For the text-containing cell, return its midpoint in (x, y) coordinate format. 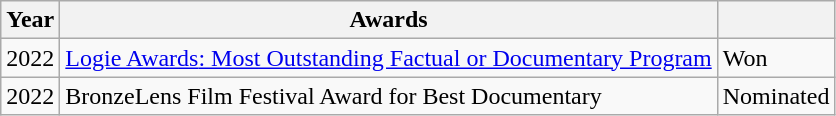
BronzeLens Film Festival Award for Best Documentary (388, 96)
Won (776, 58)
Logie Awards: Most Outstanding Factual or Documentary Program (388, 58)
Year (30, 20)
Awards (388, 20)
Nominated (776, 96)
